Return (x, y) of the center of cell containing provided text 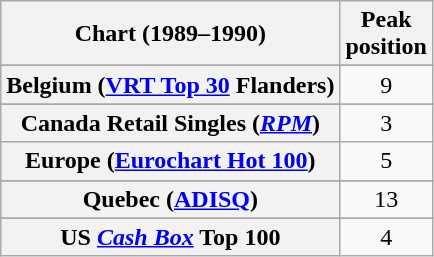
Europe (Eurochart Hot 100) (170, 161)
Quebec (ADISQ) (170, 199)
Canada Retail Singles (RPM) (170, 123)
Peakposition (386, 34)
13 (386, 199)
Chart (1989–1990) (170, 34)
US Cash Box Top 100 (170, 237)
5 (386, 161)
4 (386, 237)
3 (386, 123)
9 (386, 85)
Belgium (VRT Top 30 Flanders) (170, 85)
